For the text-containing cell, return its midpoint in (x, y) coordinate format. 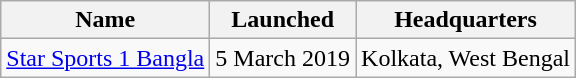
Name (106, 20)
Headquarters (466, 20)
5 March 2019 (283, 58)
Kolkata, West Bengal (466, 58)
Launched (283, 20)
Star Sports 1 Bangla (106, 58)
